From the cell containing the given text, extract its center point as (X, Y) coordinate. 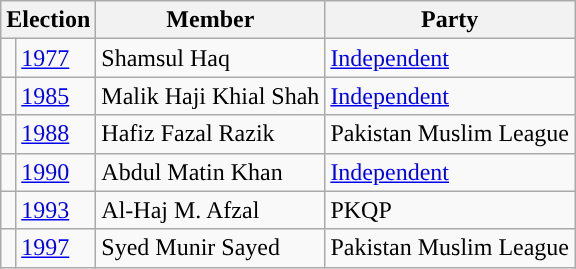
Election (48, 20)
1997 (56, 248)
Member (210, 20)
Abdul Matin Khan (210, 172)
1988 (56, 134)
Party (450, 20)
Malik Haji Khial Shah (210, 96)
1993 (56, 210)
1990 (56, 172)
1977 (56, 58)
Syed Munir Sayed (210, 248)
Al-Haj M. Afzal (210, 210)
1985 (56, 96)
Hafiz Fazal Razik (210, 134)
Shamsul Haq (210, 58)
PKQP (450, 210)
